Locate the cell with the specified text and output its (x, y) center coordinate. 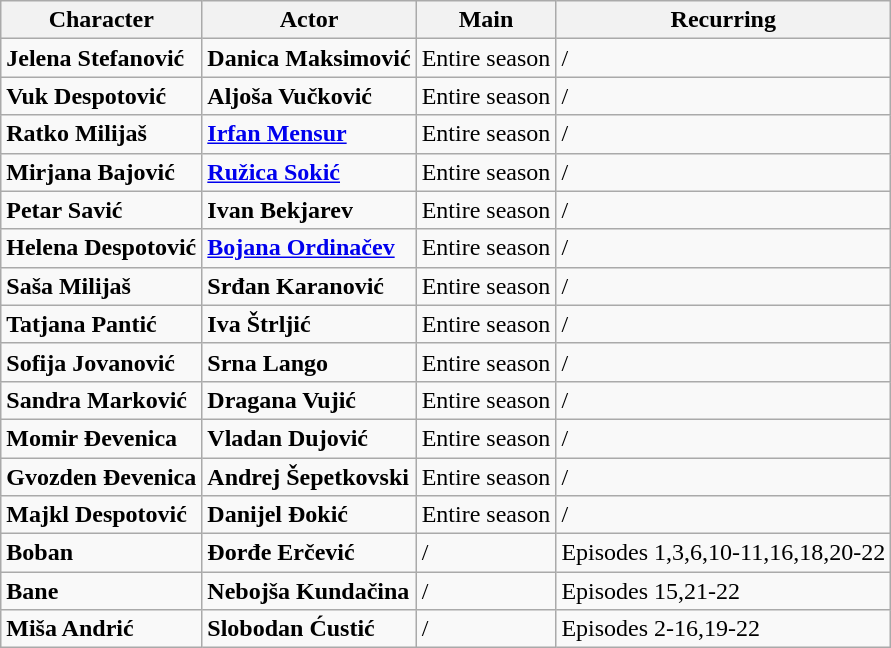
Actor (309, 20)
Jelena Stefanović (102, 58)
Vuk Despotović (102, 96)
Main (486, 20)
Episodes 1,3,6,10-11,16,18,20-22 (724, 553)
Irfan Mensur (309, 134)
Mirjana Bajović (102, 172)
Đorđe Erčević (309, 553)
Ružica Sokić (309, 172)
Helena Despotović (102, 248)
Boban (102, 553)
Petar Savić (102, 210)
Srđan Karanović (309, 286)
Sandra Marković (102, 400)
Bane (102, 591)
Dragana Vujić (309, 400)
Gvozden Đevenica (102, 477)
Sofija Jovanović (102, 362)
Iva Štrljić (309, 324)
Bojana Ordinačev (309, 248)
Srna Lango (309, 362)
Momir Đevenica (102, 438)
Episodes 2-16,19-22 (724, 629)
Nebojša Kundačina (309, 591)
Miša Andrić (102, 629)
Episodes 15,21-22 (724, 591)
Ivan Bekjarev (309, 210)
Danijel Đokić (309, 515)
Slobodan Ćustić (309, 629)
Vladan Dujović (309, 438)
Recurring (724, 20)
Tatjana Pantić (102, 324)
Saša Milijaš (102, 286)
Aljoša Vučković (309, 96)
Andrej Šepetkovski (309, 477)
Ratko Milijaš (102, 134)
Character (102, 20)
Majkl Despotović (102, 515)
Danica Maksimović (309, 58)
